Extract the [X, Y] coordinate from the center of the cell holding the provided text.  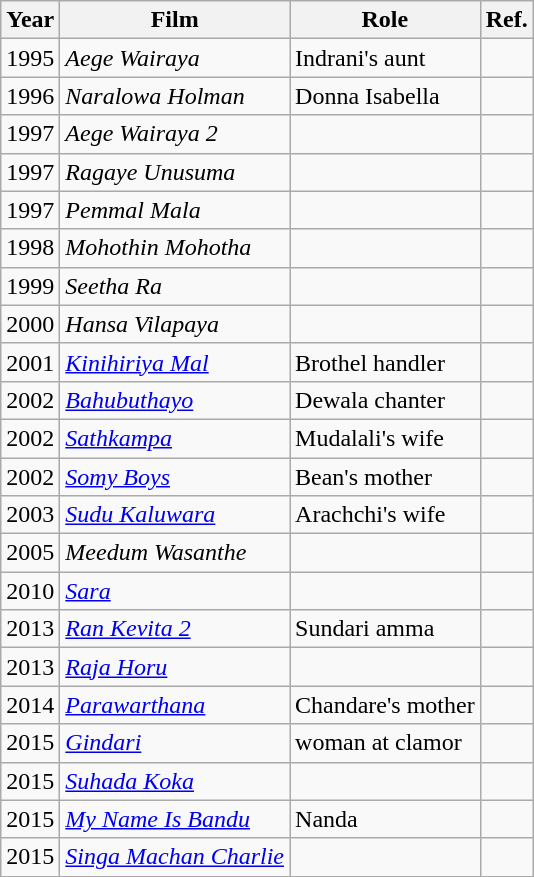
Aege Wairaya 2 [175, 134]
Brothel handler [386, 362]
2014 [30, 705]
My Name Is Bandu [175, 819]
Aege Wairaya [175, 58]
Kinihiriya Mal [175, 362]
2001 [30, 362]
1999 [30, 286]
Pemmal Mala [175, 210]
1996 [30, 96]
Bean's mother [386, 477]
Ran Kevita 2 [175, 629]
Arachchi's wife [386, 515]
Sara [175, 591]
Ref. [506, 20]
Parawarthana [175, 705]
Bahubuthayo [175, 400]
Role [386, 20]
Mudalali's wife [386, 438]
Gindari [175, 743]
Raja Horu [175, 667]
Hansa Vilapaya [175, 324]
Sudu Kaluwara [175, 515]
Naralowa Holman [175, 96]
Sundari amma [386, 629]
Somy Boys [175, 477]
Indrani's aunt [386, 58]
Donna Isabella [386, 96]
Chandare's mother [386, 705]
Seetha Ra [175, 286]
Mohothin Mohotha [175, 248]
Nanda [386, 819]
Year [30, 20]
1995 [30, 58]
woman at clamor [386, 743]
Dewala chanter [386, 400]
1998 [30, 248]
2003 [30, 515]
Suhada Koka [175, 781]
Singa Machan Charlie [175, 857]
Meedum Wasanthe [175, 553]
Ragaye Unusuma [175, 172]
2000 [30, 324]
2010 [30, 591]
2005 [30, 553]
Sathkampa [175, 438]
Film [175, 20]
